Provide the (X, Y) coordinate of the cell's center where the given text is located.  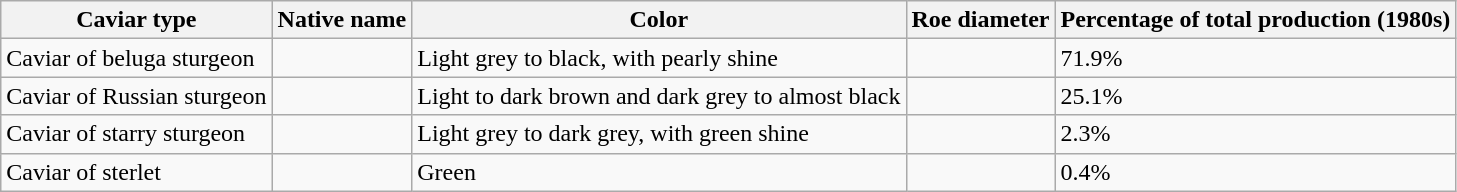
Caviar of sterlet (136, 172)
Native name (342, 20)
71.9% (1256, 58)
Light grey to black, with pearly shine (659, 58)
Caviar of beluga sturgeon (136, 58)
Light to dark brown and dark grey to almost black (659, 96)
Roe diameter (980, 20)
Green (659, 172)
Light grey to dark grey, with green shine (659, 134)
Color (659, 20)
Percentage of total production (1980s) (1256, 20)
25.1% (1256, 96)
Caviar type (136, 20)
Caviar of Russian sturgeon (136, 96)
0.4% (1256, 172)
2.3% (1256, 134)
Caviar of starry sturgeon (136, 134)
